Provide the [x, y] coordinate of the cell's center where the given text is located.  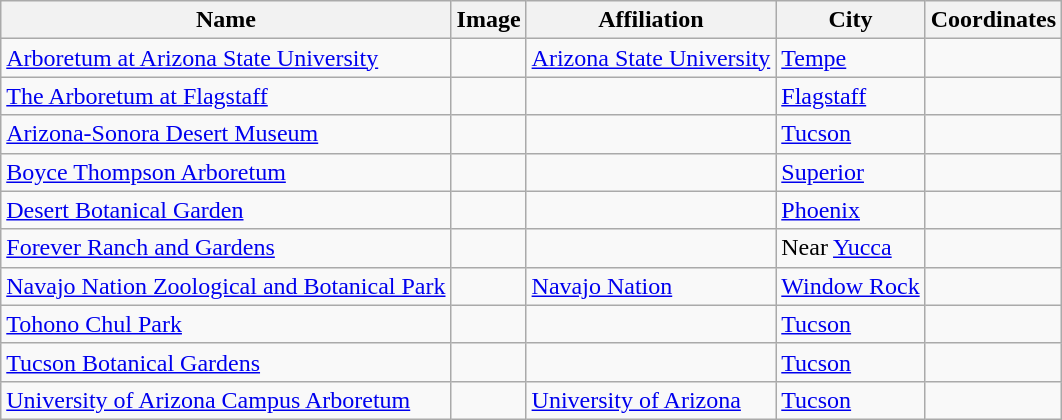
Tohono Chul Park [226, 324]
Arizona State University [651, 58]
Flagstaff [850, 96]
Desert Botanical Garden [226, 210]
Arboretum at Arizona State University [226, 58]
Superior [850, 172]
Forever Ranch and Gardens [226, 248]
Tucson Botanical Gardens [226, 362]
Near Yucca [850, 248]
Tempe [850, 58]
Arizona-Sonora Desert Museum [226, 134]
City [850, 20]
University of Arizona Campus Arboretum [226, 400]
Name [226, 20]
Phoenix [850, 210]
Coordinates [993, 20]
University of Arizona [651, 400]
Navajo Nation [651, 286]
The Arboretum at Flagstaff [226, 96]
Window Rock [850, 286]
Navajo Nation Zoological and Botanical Park [226, 286]
Affiliation [651, 20]
Boyce Thompson Arboretum [226, 172]
Image [488, 20]
